For the text-containing cell, return its midpoint in (X, Y) coordinate format. 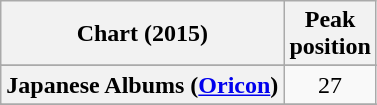
Peakposition (330, 34)
27 (330, 85)
Chart (2015) (142, 34)
Japanese Albums (Oricon) (142, 85)
